Find where the given text appears and provide that cell's center as [X, Y] coordinate. 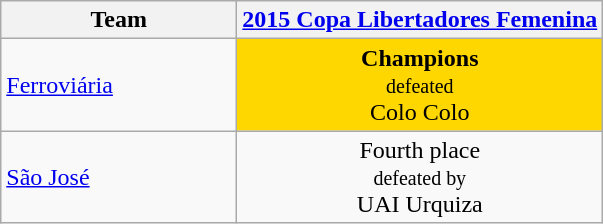
Championsdefeated Colo Colo [420, 85]
2015 Copa Libertadores Femenina [420, 20]
Team [119, 20]
Fourth placedefeated by UAI Urquiza [420, 177]
São José [119, 177]
Ferroviária [119, 85]
